Find where the given text appears and provide that cell's center as [X, Y] coordinate. 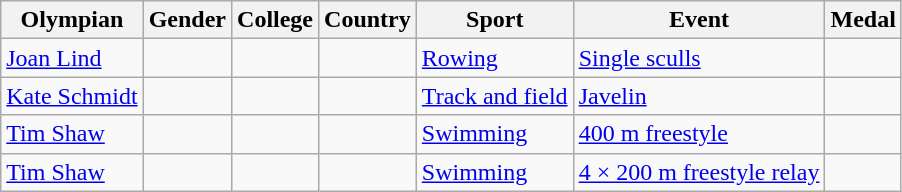
Sport [494, 20]
Medal [863, 20]
Track and field [494, 96]
Gender [187, 20]
4 × 200 m freestyle relay [699, 172]
Rowing [494, 58]
Javelin [699, 96]
Event [699, 20]
Single sculls [699, 58]
Kate Schmidt [72, 96]
Joan Lind [72, 58]
College [276, 20]
Olympian [72, 20]
Country [368, 20]
400 m freestyle [699, 134]
